Return (X, Y) of the center of cell containing provided text 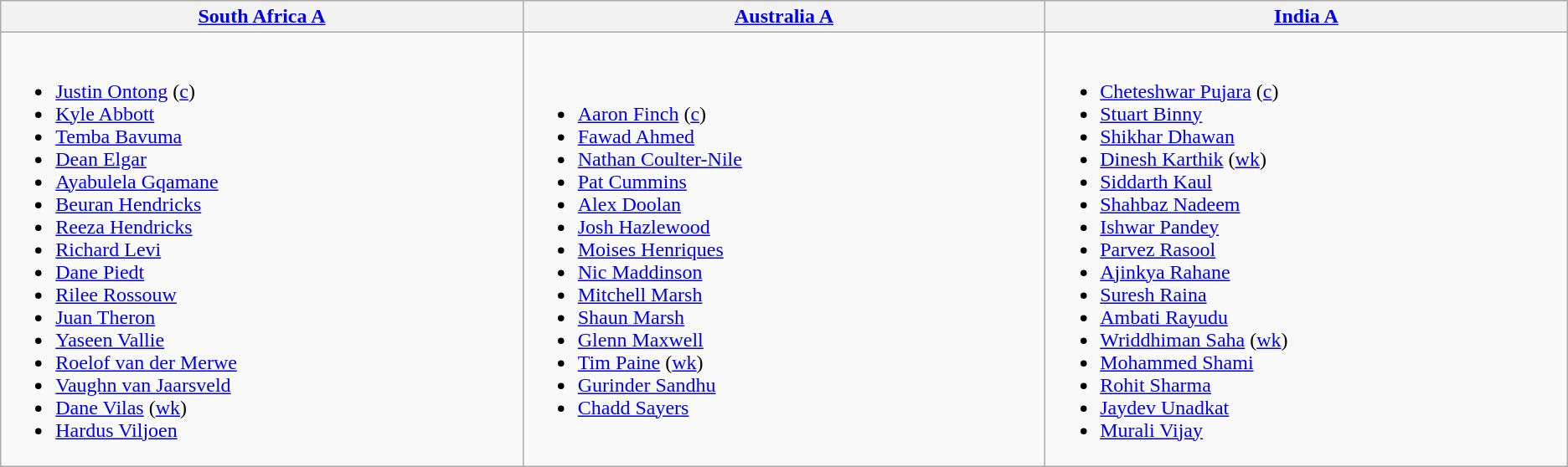
Australia A (784, 17)
India A (1307, 17)
South Africa A (261, 17)
